Provide the (X, Y) coordinate of the cell's center where the given text is located.  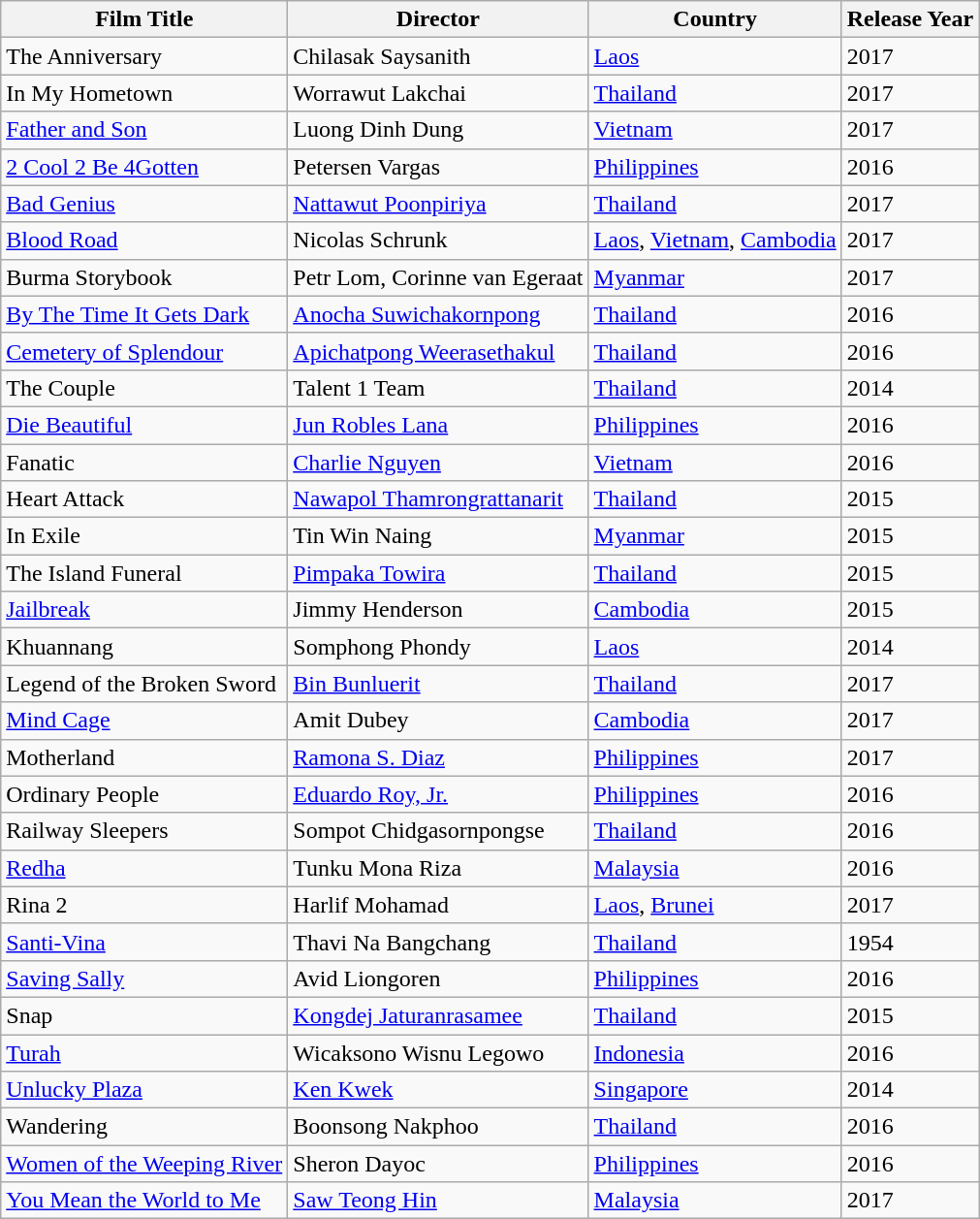
Nicolas Schrunk (438, 241)
Eduardo Roy, Jr. (438, 794)
Somphong Phondy (438, 647)
Pimpaka Towira (438, 573)
Charlie Nguyen (438, 463)
Railway Sleepers (144, 831)
Release Year (909, 19)
Amit Dubey (438, 721)
You Mean the World to Me (144, 1201)
Ramona S. Diaz (438, 757)
Women of the Weeping River (144, 1164)
Harlif Mohamad (438, 905)
In My Hometown (144, 93)
Cemetery of Splendour (144, 351)
The Island Funeral (144, 573)
Kongdej Jaturanrasamee (438, 1015)
Jailbreak (144, 610)
Tunku Mona Riza (438, 868)
Unlucky Plaza (144, 1090)
Santi-Vina (144, 942)
Wicaksono Wisnu Legowo (438, 1052)
Jun Robles Lana (438, 425)
Indonesia (715, 1052)
Laos, Vietnam, Cambodia (715, 241)
The Anniversary (144, 56)
Sheron Dayoc (438, 1164)
In Exile (144, 536)
Film Title (144, 19)
Worrawut Lakchai (438, 93)
Bin Bunluerit (438, 684)
Ordinary People (144, 794)
Fanatic (144, 463)
Saving Sally (144, 978)
Sompot Chidgasornpongse (438, 831)
Redha (144, 868)
Khuannang (144, 647)
Father and Son (144, 130)
Blood Road (144, 241)
Apichatpong Weerasethakul (438, 351)
Anocha Suwichakornpong (438, 314)
Chilasak Saysanith (438, 56)
Turah (144, 1052)
Saw Teong Hin (438, 1201)
Die Beautiful (144, 425)
Snap (144, 1015)
Petersen Vargas (438, 167)
Nattawut Poonpiriya (438, 204)
1954 (909, 942)
Director (438, 19)
Burma Storybook (144, 277)
Tin Win Naing (438, 536)
Boonsong Nakphoo (438, 1127)
Petr Lom, Corinne van Egeraat (438, 277)
Laos, Brunei (715, 905)
Heart Attack (144, 499)
Country (715, 19)
Rina 2 (144, 905)
By The Time It Gets Dark (144, 314)
Mind Cage (144, 721)
Singapore (715, 1090)
Talent 1 Team (438, 388)
Legend of the Broken Sword (144, 684)
Luong Dinh Dung (438, 130)
Avid Liongoren (438, 978)
Jimmy Henderson (438, 610)
2 Cool 2 Be 4Gotten (144, 167)
Nawapol Thamrongrattanarit (438, 499)
Bad Genius (144, 204)
The Couple (144, 388)
Ken Kwek (438, 1090)
Motherland (144, 757)
Wandering (144, 1127)
Thavi Na Bangchang (438, 942)
